Search for the cell housing the specified text and yield its [X, Y] center coordinate. 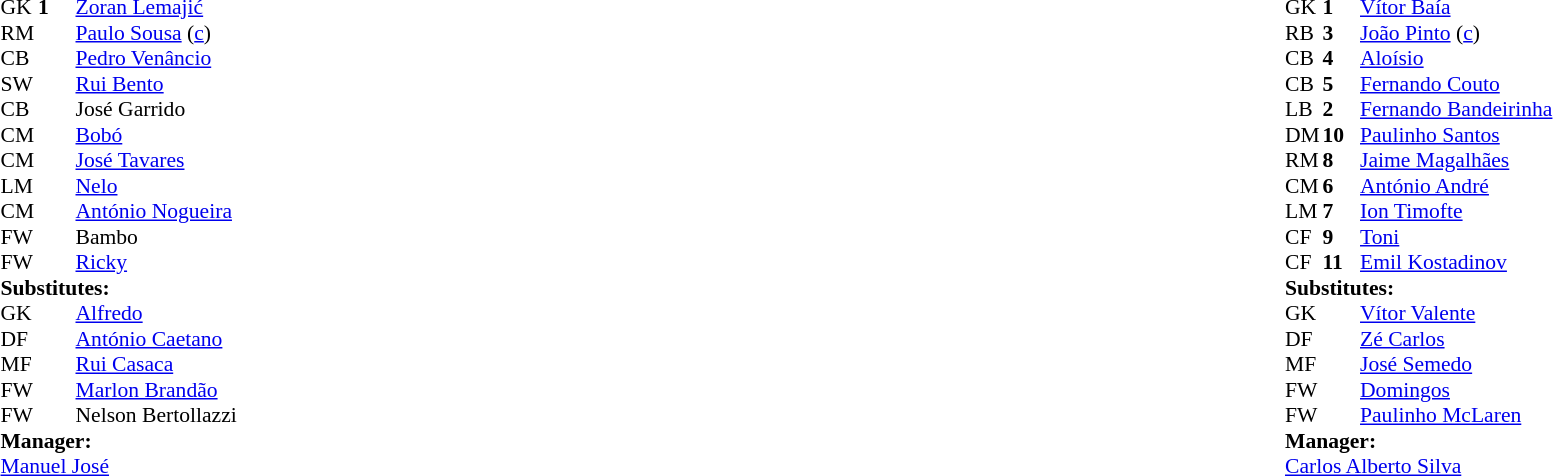
José Garrido [156, 109]
Paulinho McLaren [1456, 415]
SW [19, 84]
Toni [1456, 237]
LB [1304, 109]
8 [1342, 161]
2 [1342, 109]
Nelson Bertollazzi [156, 415]
Rui Bento [156, 84]
DM [1304, 135]
António André [1456, 186]
Ricky [156, 263]
4 [1342, 59]
Alfredo [156, 313]
José Semedo [1456, 365]
Fernando Bandeirinha [1456, 109]
9 [1342, 237]
Zé Carlos [1456, 339]
6 [1342, 186]
Ion Timofte [1456, 211]
António Caetano [156, 339]
RB [1304, 33]
Bambo [156, 237]
3 [1342, 33]
7 [1342, 211]
Vítor Valente [1456, 313]
João Pinto (c) [1456, 33]
Jaime Magalhães [1456, 161]
10 [1342, 135]
Domingos [1456, 390]
Paulo Sousa (c) [156, 33]
António Nogueira [156, 211]
5 [1342, 84]
Aloísio [1456, 59]
José Tavares [156, 161]
Pedro Venâncio [156, 59]
Bobó [156, 135]
Marlon Brandão [156, 390]
Fernando Couto [1456, 84]
Rui Casaca [156, 365]
Emil Kostadinov [1456, 263]
11 [1342, 263]
Paulinho Santos [1456, 135]
Nelo [156, 186]
